Provide the [x, y] coordinate of the cell's center where the given text is located.  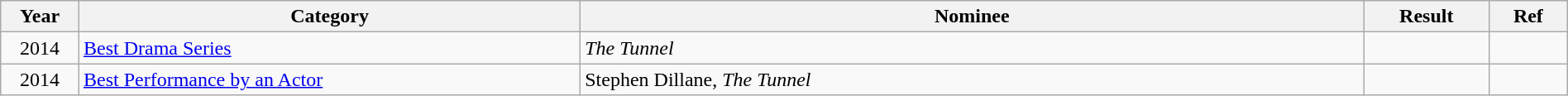
Nominee [973, 17]
Ref [1528, 17]
The Tunnel [973, 48]
Category [329, 17]
Result [1427, 17]
Year [40, 17]
Best Drama Series [329, 48]
Best Performance by an Actor [329, 79]
Stephen Dillane, The Tunnel [973, 79]
